For the text-containing cell, return its midpoint in (X, Y) coordinate format. 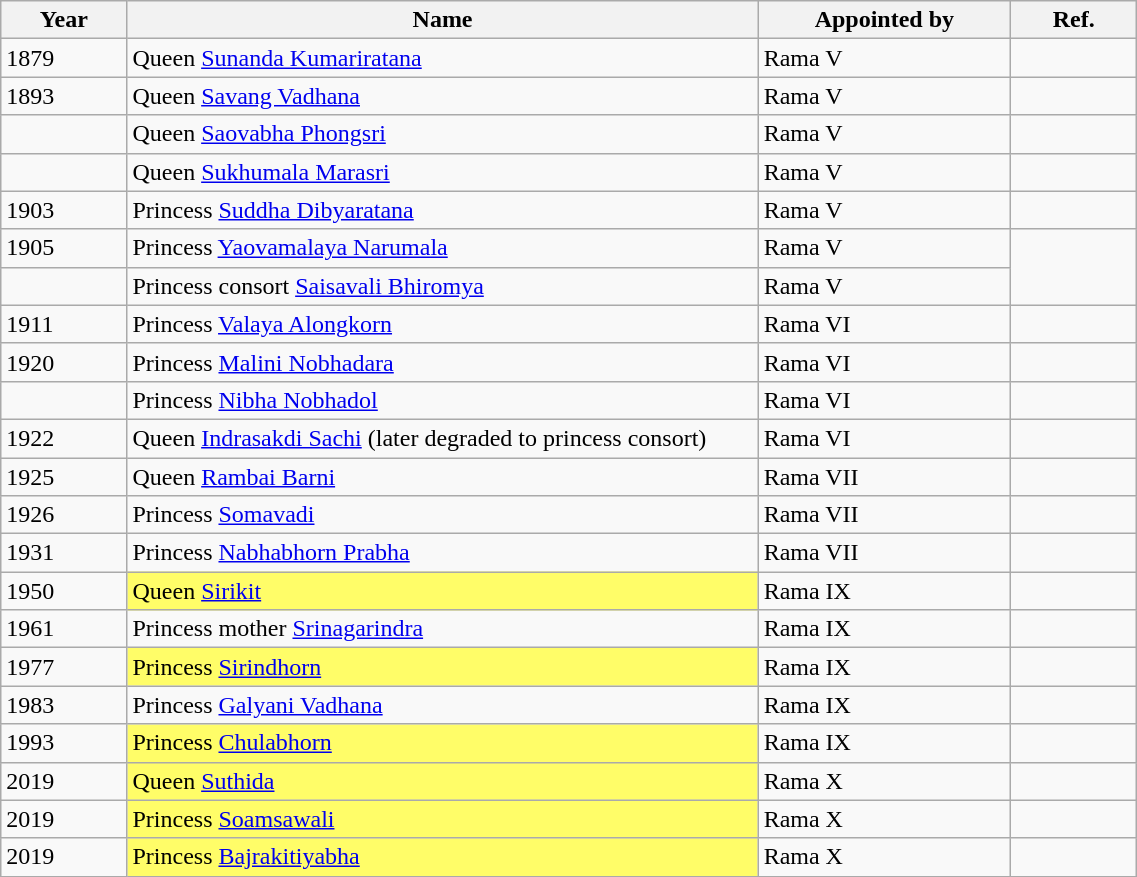
1931 (64, 553)
Princess Nabhabhorn Prabha (442, 553)
1993 (64, 743)
Queen Suthida (442, 781)
Name (442, 20)
Queen Savang Vadhana (442, 96)
Princess Malini Nobhadara (442, 362)
1911 (64, 324)
Queen Saovabha Phongsri (442, 134)
1922 (64, 438)
Princess consort Saisavali Bhiromya (442, 286)
Ref. (1074, 20)
1950 (64, 591)
Princess Yaovamalaya Narumala (442, 248)
1893 (64, 96)
Queen Indrasakdi Sachi (later degraded to princess consort) (442, 438)
1903 (64, 210)
Appointed by (884, 20)
1961 (64, 629)
Queen Sirikit (442, 591)
Princess mother Srinagarindra (442, 629)
Princess Nibha Nobhadol (442, 400)
Princess Bajrakitiyabha (442, 857)
Princess Soamsawali (442, 819)
1925 (64, 477)
Queen Sukhumala Marasri (442, 172)
1920 (64, 362)
1905 (64, 248)
Year (64, 20)
Princess Galyani Vadhana (442, 705)
1977 (64, 667)
Queen Sunanda Kumariratana (442, 58)
Princess Valaya Alongkorn (442, 324)
1983 (64, 705)
Princess Somavadi (442, 515)
Princess Sirindhorn (442, 667)
Princess Suddha Dibyaratana (442, 210)
Queen Rambai Barni (442, 477)
1879 (64, 58)
Princess Chulabhorn (442, 743)
1926 (64, 515)
